Extract the (x, y) coordinate from the center of the cell holding the provided text.  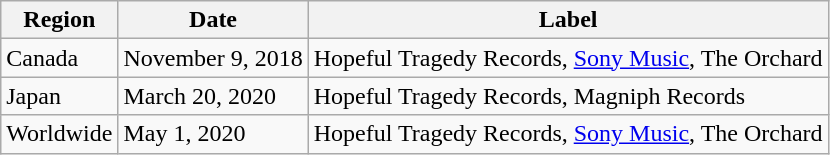
March 20, 2020 (213, 96)
Canada (60, 58)
Date (213, 20)
May 1, 2020 (213, 134)
Japan (60, 96)
Worldwide (60, 134)
Hopeful Tragedy Records, Magniph Records (568, 96)
Label (568, 20)
November 9, 2018 (213, 58)
Region (60, 20)
